Extract the [X, Y] coordinate from the center of the cell holding the provided text.  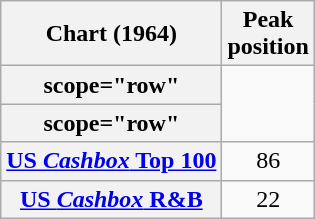
US Cashbox R&B [112, 199]
US Cashbox Top 100 [112, 161]
Peakposition [268, 34]
22 [268, 199]
Chart (1964) [112, 34]
86 [268, 161]
